Search for the cell housing the specified text and yield its (x, y) center coordinate. 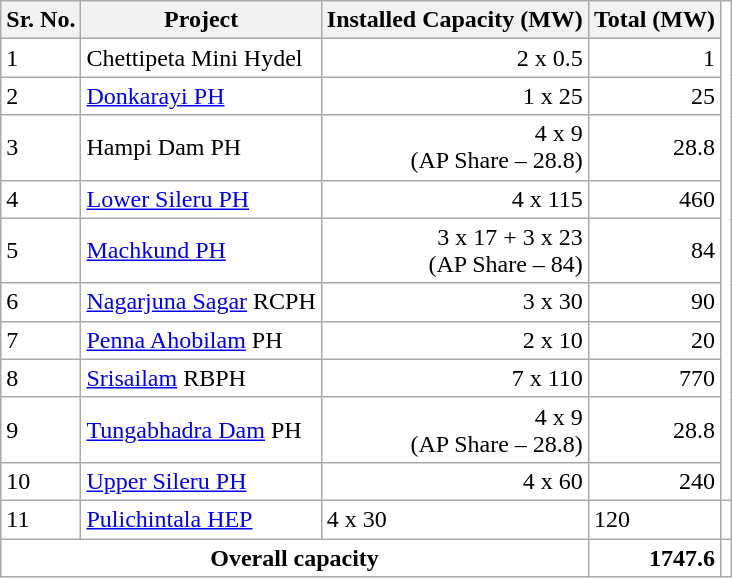
1747.6 (654, 557)
3 x 30 (454, 302)
90 (654, 302)
4 x 60 (454, 481)
2 x 10 (454, 340)
Nagarjuna Sagar RCPH (201, 302)
Sr. No. (41, 20)
Penna Ahobilam PH (201, 340)
7 x 110 (454, 378)
4 (41, 199)
84 (654, 250)
Hampi Dam PH (201, 148)
Srisailam RBPH (201, 378)
Total (MW) (654, 20)
5 (41, 250)
20 (654, 340)
Overall capacity (295, 557)
7 (41, 340)
460 (654, 199)
Lower Sileru PH (201, 199)
2 x 0.5 (454, 58)
3 x 17 + 3 x 23 (AP Share – 84) (454, 250)
Installed Capacity (MW) (454, 20)
Upper Sileru PH (201, 481)
6 (41, 302)
Machkund PH (201, 250)
9 (41, 430)
Donkarayi PH (201, 96)
120 (654, 519)
2 (41, 96)
8 (41, 378)
Tungabhadra Dam PH (201, 430)
Chettipeta Mini Hydel (201, 58)
4 x 115 (454, 199)
11 (41, 519)
10 (41, 481)
Project (201, 20)
1 x 25 (454, 96)
3 (41, 148)
4 x 30 (454, 519)
25 (654, 96)
240 (654, 481)
Pulichintala HEP (201, 519)
770 (654, 378)
